Capture the cell that displays the provided text and extract its [x, y] central coordinate. 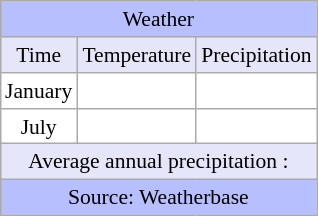
July [38, 126]
January [38, 91]
Precipitation [256, 55]
Average annual precipitation : [158, 162]
Weather [158, 19]
Temperature [136, 55]
Source: Weatherbase [158, 197]
Time [38, 55]
